Extract the (X, Y) coordinate from the center of the cell holding the provided text.  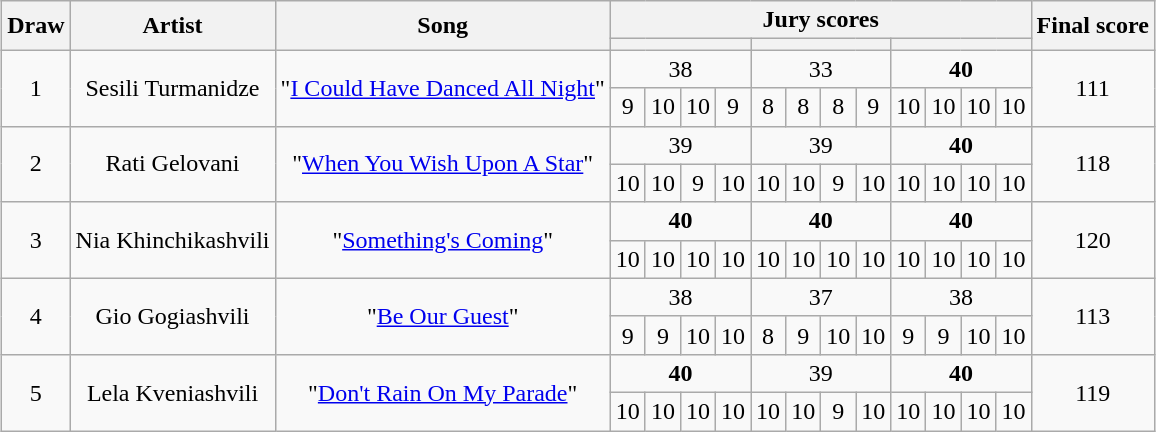
Draw (36, 26)
33 (821, 69)
Final score (1092, 26)
3 (36, 240)
2 (36, 164)
118 (1092, 164)
Rati Gelovani (172, 164)
113 (1092, 316)
120 (1092, 240)
4 (36, 316)
1 (36, 88)
119 (1092, 392)
"When You Wish Upon A Star" (442, 164)
"I Could Have Danced All Night" (442, 88)
Nia Khinchikashvili (172, 240)
Song (442, 26)
"Be Our Guest" (442, 316)
37 (821, 297)
111 (1092, 88)
Artist (172, 26)
"Don't Rain On My Parade" (442, 392)
Jury scores (820, 20)
5 (36, 392)
Sesili Turmanidze (172, 88)
Gio Gogiashvili (172, 316)
Lela Kveniashvili (172, 392)
"Something's Coming" (442, 240)
